Capture the cell that displays the provided text and extract its [x, y] central coordinate. 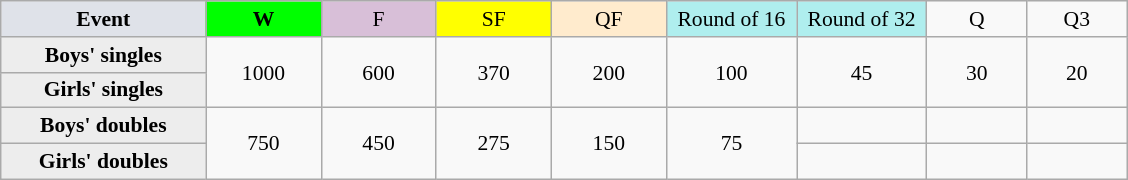
20 [1077, 72]
450 [378, 144]
W [264, 19]
45 [861, 72]
600 [378, 72]
370 [494, 72]
Girls' doubles [104, 162]
150 [608, 144]
Q3 [1077, 19]
100 [731, 72]
Q [977, 19]
200 [608, 72]
750 [264, 144]
Boys' singles [104, 55]
30 [977, 72]
Round of 32 [861, 19]
Round of 16 [731, 19]
Event [104, 19]
SF [494, 19]
75 [731, 144]
Girls' singles [104, 90]
Boys' doubles [104, 126]
F [378, 19]
QF [608, 19]
1000 [264, 72]
275 [494, 144]
